Identify which cell holds the provided text, then report its (X, Y) central coordinate. 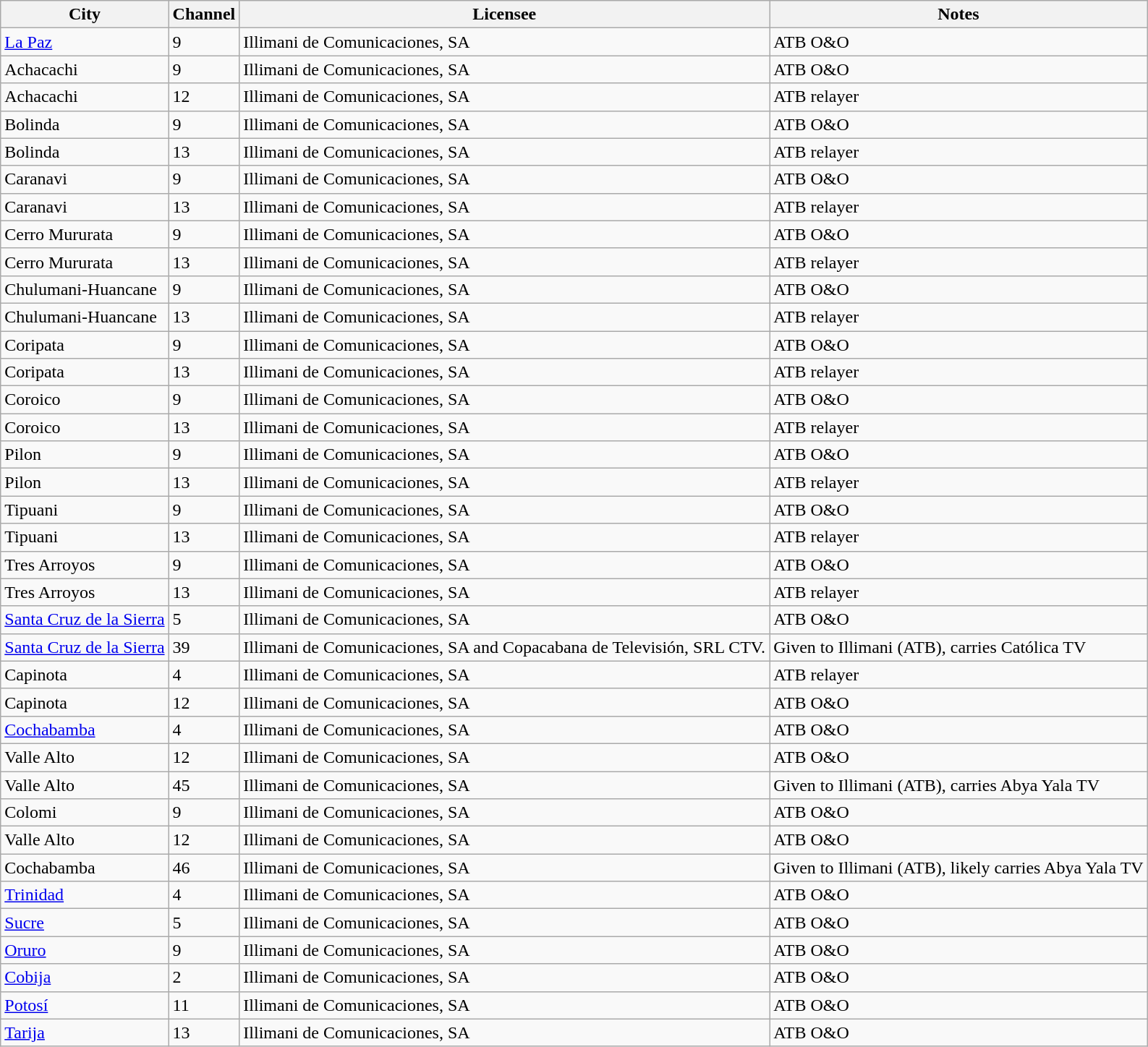
2 (204, 978)
Cobija (85, 978)
Sucre (85, 923)
Trinidad (85, 895)
Given to Illimani (ATB), likely carries Abya Yala TV (959, 868)
La Paz (85, 42)
Given to Illimani (ATB), carries Abya Yala TV (959, 785)
City (85, 14)
Potosí (85, 1005)
Colomi (85, 813)
Oruro (85, 950)
Tarija (85, 1033)
Given to Illimani (ATB), carries Católica TV (959, 647)
Illimani de Comunicaciones, SA and Copacabana de Televisión, SRL CTV. (505, 647)
11 (204, 1005)
Licensee (505, 14)
Channel (204, 14)
45 (204, 785)
46 (204, 868)
Notes (959, 14)
39 (204, 647)
